Search for the cell housing the specified text and yield its (x, y) center coordinate. 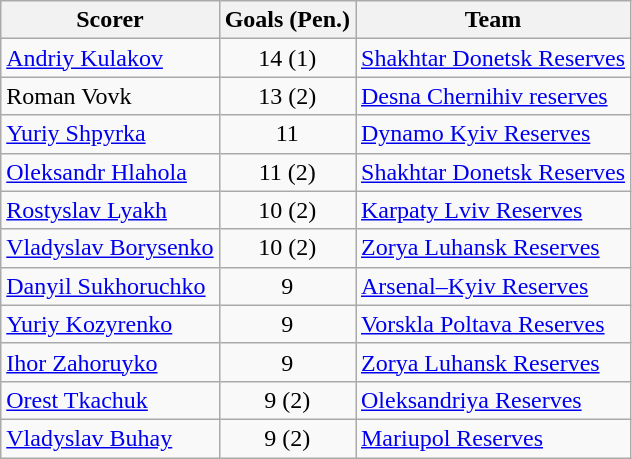
Desna Chernihiv reserves (494, 96)
Mariupol Reserves (494, 438)
Rostyslav Lyakh (110, 210)
Oleksandriya Reserves (494, 400)
Danyil Sukhoruchko (110, 286)
Roman Vovk (110, 96)
Karpaty Lviv Reserves (494, 210)
13 (2) (287, 96)
Team (494, 20)
Oleksandr Hlahola (110, 172)
Yuriy Kozyrenko (110, 324)
Vladyslav Buhay (110, 438)
Goals (Pen.) (287, 20)
Yuriy Shpyrka (110, 134)
11 (287, 134)
Arsenal–Kyiv Reserves (494, 286)
Ihor Zahoruyko (110, 362)
Vorskla Poltava Reserves (494, 324)
Vladyslav Borysenko (110, 248)
Andriy Kulakov (110, 58)
11 (2) (287, 172)
Orest Tkachuk (110, 400)
14 (1) (287, 58)
Scorer (110, 20)
Dynamo Kyiv Reserves (494, 134)
